Output the [x, y] coordinate of the center of the cell containing the given text.  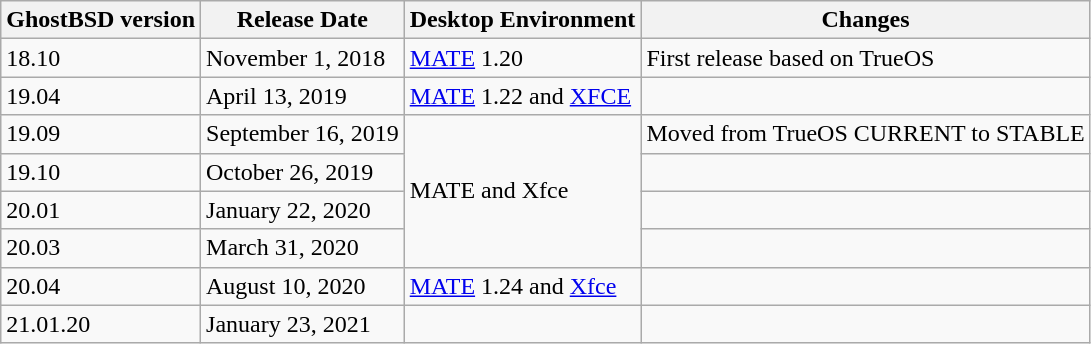
Changes [866, 20]
Release Date [303, 20]
19.04 [101, 96]
19.10 [101, 172]
MATE 1.24 and Xfce [522, 286]
First release based on TrueOS [866, 58]
21.01.20 [101, 324]
September 16, 2019 [303, 134]
19.09 [101, 134]
MATE 1.22 and XFCE [522, 96]
MATE and Xfce [522, 191]
MATE 1.20 [522, 58]
November 1, 2018 [303, 58]
Moved from TrueOS CURRENT to STABLE [866, 134]
April 13, 2019 [303, 96]
March 31, 2020 [303, 248]
20.04 [101, 286]
18.10 [101, 58]
January 22, 2020 [303, 210]
20.03 [101, 248]
August 10, 2020 [303, 286]
20.01 [101, 210]
Desktop Environment [522, 20]
October 26, 2019 [303, 172]
GhostBSD version [101, 20]
January 23, 2021 [303, 324]
